Identify which cell holds the provided text, then report its (X, Y) central coordinate. 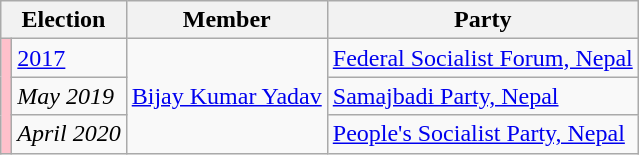
Member (226, 20)
People's Socialist Party, Nepal (482, 134)
2017 (69, 58)
Election (64, 20)
Samajbadi Party, Nepal (482, 96)
May 2019 (69, 96)
Party (482, 20)
Federal Socialist Forum, Nepal (482, 58)
Bijay Kumar Yadav (226, 96)
April 2020 (69, 134)
